Determine the [X, Y] coordinate at the center of the cell enclosing the given text.  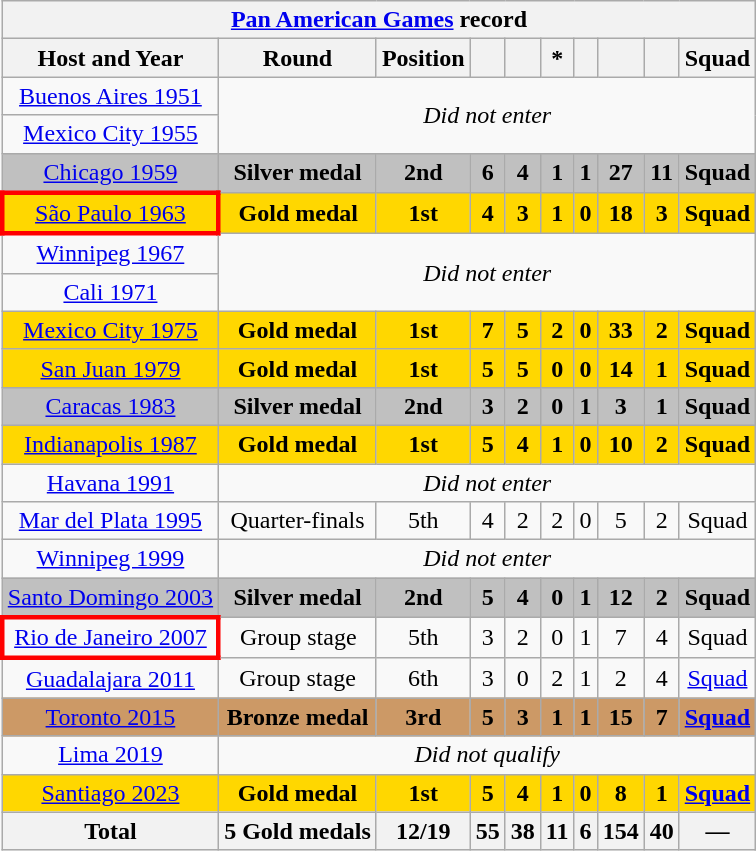
18 [620, 214]
40 [662, 831]
* [557, 58]
15 [620, 717]
Toronto 2015 [110, 717]
Cali 1971 [110, 292]
27 [620, 173]
Round [298, 58]
3rd [423, 717]
Quarter-finals [298, 521]
5 Gold medals [298, 831]
12 [620, 598]
Total [110, 831]
33 [620, 330]
10 [620, 444]
Mexico City 1975 [110, 330]
154 [620, 831]
12/19 [423, 831]
Lima 2019 [110, 755]
— [717, 831]
Indianapolis 1987 [110, 444]
Host and Year [110, 58]
Caracas 1983 [110, 406]
Did not qualify [488, 755]
São Paulo 1963 [110, 214]
6th [423, 678]
Pan American Games record [378, 20]
Santiago 2023 [110, 793]
Bronze medal [298, 717]
Mexico City 1955 [110, 134]
Santo Domingo 2003 [110, 598]
Guadalajara 2011 [110, 678]
Havana 1991 [110, 483]
55 [488, 831]
14 [620, 368]
8 [620, 793]
Rio de Janeiro 2007 [110, 638]
Winnipeg 1999 [110, 559]
Buenos Aires 1951 [110, 96]
38 [522, 831]
Winnipeg 1967 [110, 254]
San Juan 1979 [110, 368]
Chicago 1959 [110, 173]
Position [423, 58]
Mar del Plata 1995 [110, 521]
